Capture the cell that displays the provided text and extract its (X, Y) central coordinate. 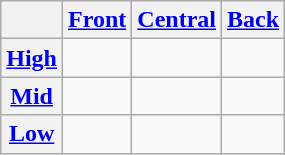
Low (32, 134)
Back (254, 20)
Front (98, 20)
Central (177, 20)
Mid (32, 96)
High (32, 58)
